From the cell containing the given text, extract its center point as [x, y] coordinate. 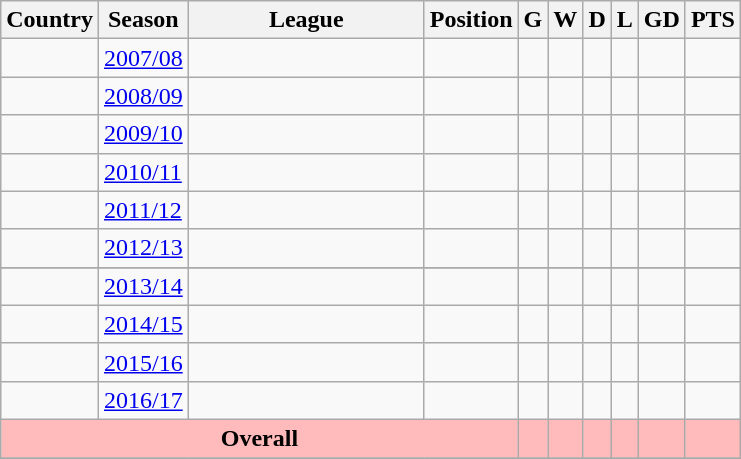
L [624, 20]
Overall [260, 438]
2013/14 [143, 286]
D [597, 20]
2016/17 [143, 400]
PTS [712, 20]
2014/15 [143, 324]
2011/12 [143, 210]
2012/13 [143, 248]
Country [50, 20]
League [306, 20]
Position [471, 20]
2015/16 [143, 362]
2010/11 [143, 172]
GD [662, 20]
G [533, 20]
2008/09 [143, 96]
W [566, 20]
2009/10 [143, 134]
Season [143, 20]
2007/08 [143, 58]
